Detect which cell encompasses the target text, then output its (x, y) center coordinate. 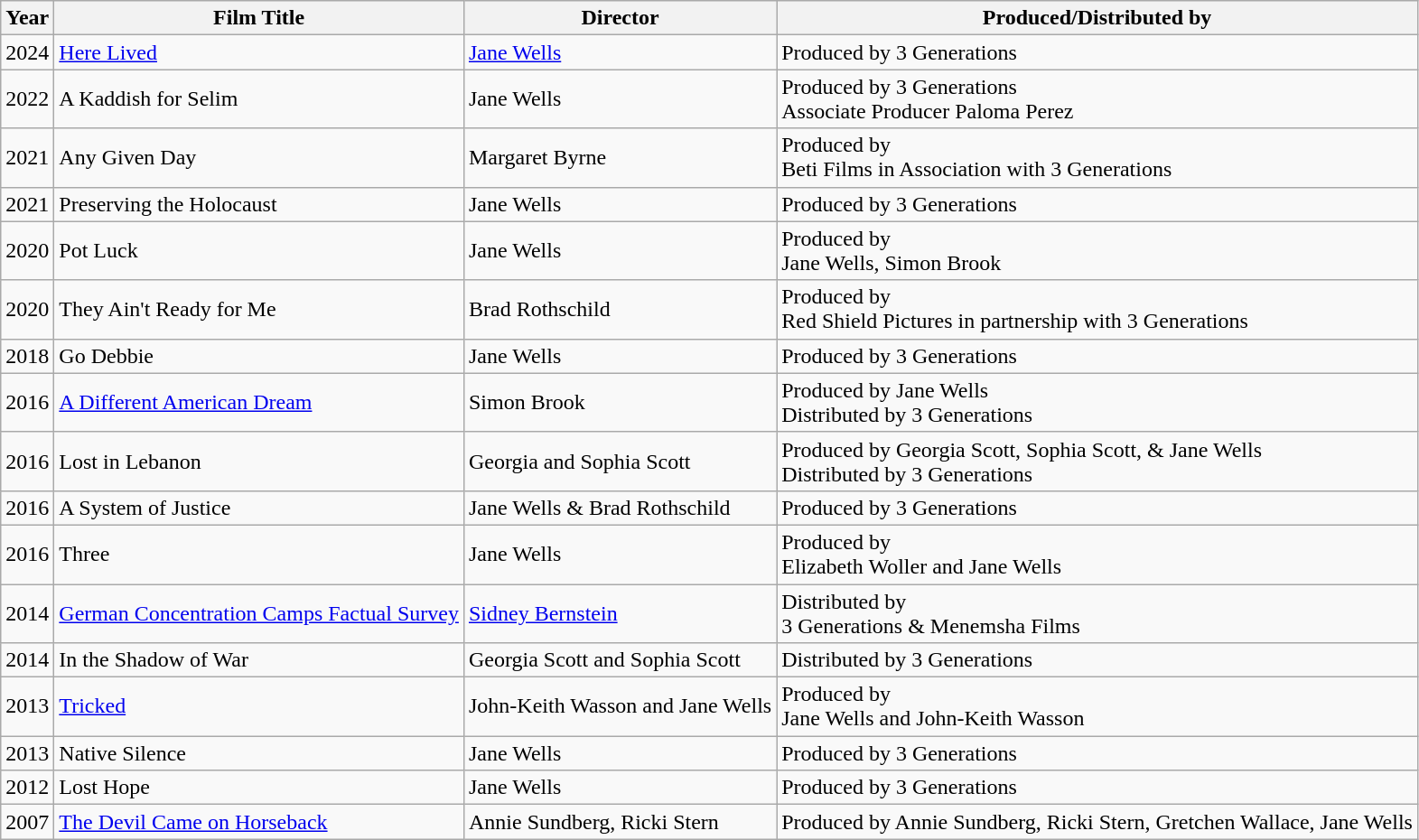
Simon Brook (620, 403)
2022 (27, 99)
Produced byJane Wells, Simon Brook (1097, 251)
Produced by 3 GenerationsAssociate Producer Paloma Perez (1097, 99)
Brad Rothschild (620, 309)
Produced by Jane WellsDistributed by 3 Generations (1097, 403)
Lost Hope (259, 788)
Produced byBeti Films in Association with 3 Generations (1097, 157)
Produced by Georgia Scott, Sophia Scott, & Jane WellsDistributed by 3 Generations (1097, 461)
Go Debbie (259, 356)
Produced byJane Wells and John-Keith Wasson (1097, 706)
Produced by Annie Sundberg, Ricki Stern, Gretchen Wallace, Jane Wells (1097, 822)
Produced byRed Shield Pictures in partnership with 3 Generations (1097, 309)
2012 (27, 788)
Three (259, 555)
Produced/Distributed by (1097, 18)
Any Given Day (259, 157)
Tricked (259, 706)
Pot Luck (259, 251)
Georgia and Sophia Scott (620, 461)
John-Keith Wasson and Jane Wells (620, 706)
Georgia Scott and Sophia Scott (620, 660)
Director (620, 18)
2024 (27, 52)
Here Lived (259, 52)
Preserving the Holocaust (259, 204)
The Devil Came on Horseback (259, 822)
They Ain't Ready for Me (259, 309)
In the Shadow of War (259, 660)
Distributed by3 Generations & Menemsha Films (1097, 612)
2018 (27, 356)
A Different American Dream (259, 403)
Distributed by 3 Generations (1097, 660)
Jane Wells & Brad Rothschild (620, 508)
Year (27, 18)
Annie Sundberg, Ricki Stern (620, 822)
2007 (27, 822)
Sidney Bernstein (620, 612)
Produced byElizabeth Woller and Jane Wells (1097, 555)
Lost in Lebanon (259, 461)
Margaret Byrne (620, 157)
Native Silence (259, 753)
German Concentration Camps Factual Survey (259, 612)
A System of Justice (259, 508)
Film Title (259, 18)
A Kaddish for Selim (259, 99)
